Determine the (X, Y) coordinate at the center of the cell enclosing the given text.  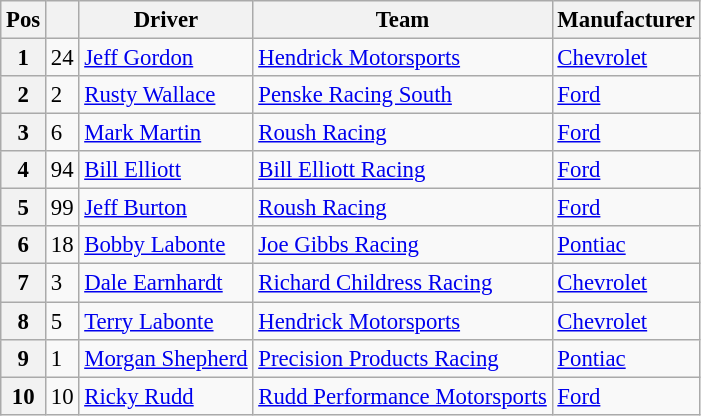
Penske Racing South (402, 95)
Jeff Gordon (166, 58)
99 (62, 208)
7 (24, 283)
9 (24, 358)
Pos (24, 20)
Morgan Shepherd (166, 358)
Rudd Performance Motorsports (402, 396)
Precision Products Racing (402, 358)
Bill Elliott (166, 170)
18 (62, 245)
Dale Earnhardt (166, 283)
Bobby Labonte (166, 245)
Rusty Wallace (166, 95)
Joe Gibbs Racing (402, 245)
Richard Childress Racing (402, 283)
Ricky Rudd (166, 396)
94 (62, 170)
Terry Labonte (166, 321)
4 (24, 170)
Driver (166, 20)
8 (24, 321)
Team (402, 20)
Jeff Burton (166, 208)
Manufacturer (626, 20)
24 (62, 58)
Bill Elliott Racing (402, 170)
Mark Martin (166, 133)
